Scan for the cell matching the given text and deliver its [X, Y] coordinate at center. 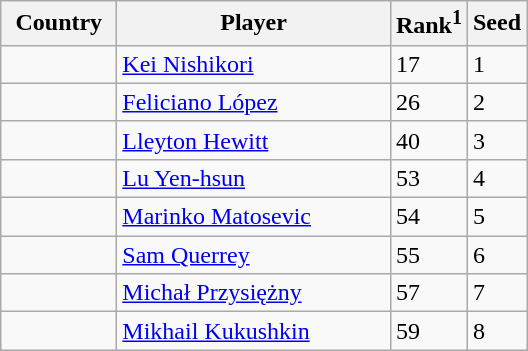
54 [428, 217]
59 [428, 331]
8 [496, 331]
Player [254, 24]
Lleyton Hewitt [254, 140]
Mikhail Kukushkin [254, 331]
6 [496, 255]
Feliciano López [254, 102]
5 [496, 217]
Rank1 [428, 24]
57 [428, 293]
26 [428, 102]
2 [496, 102]
7 [496, 293]
3 [496, 140]
53 [428, 178]
Seed [496, 24]
17 [428, 64]
4 [496, 178]
Lu Yen-hsun [254, 178]
Marinko Matosevic [254, 217]
Kei Nishikori [254, 64]
55 [428, 255]
40 [428, 140]
1 [496, 64]
Country [59, 24]
Michał Przysiężny [254, 293]
Sam Querrey [254, 255]
